Find where the given text appears and provide that cell's center as [X, Y] coordinate. 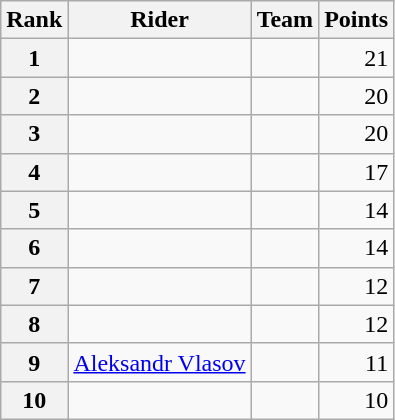
5 [34, 210]
21 [356, 58]
11 [356, 362]
Rank [34, 20]
Team [285, 20]
17 [356, 172]
1 [34, 58]
Rider [160, 20]
6 [34, 248]
7 [34, 286]
9 [34, 362]
2 [34, 96]
Aleksandr Vlasov [160, 362]
Points [356, 20]
3 [34, 134]
4 [34, 172]
8 [34, 324]
